Locate the cell with the specified text and output its [x, y] center coordinate. 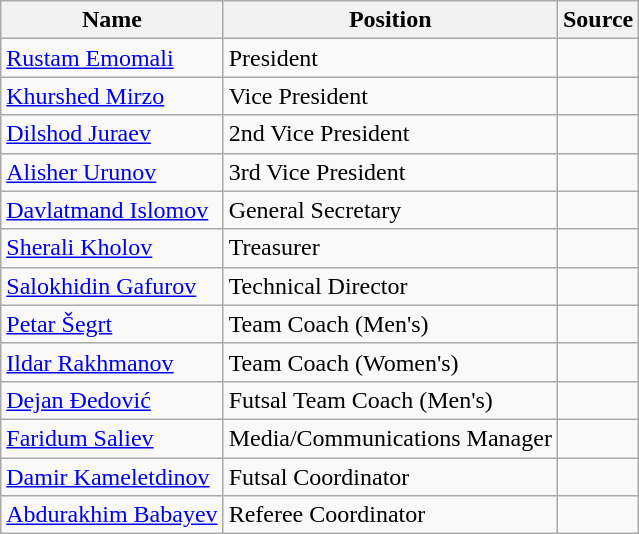
Team Coach (Women's) [390, 362]
President [390, 58]
General Secretary [390, 210]
Team Coach (Men's) [390, 324]
2nd Vice President [390, 134]
Treasurer [390, 248]
3rd Vice President [390, 172]
Ildar Rakhmanov [112, 362]
Technical Director [390, 286]
Alisher Urunov [112, 172]
Rustam Emomali [112, 58]
Referee Coordinator [390, 515]
Name [112, 20]
Salokhidin Gafurov [112, 286]
Futsal Coordinator [390, 477]
Dilshod Juraev [112, 134]
Abdurakhim Babayev [112, 515]
Sherali Kholov [112, 248]
Futsal Team Coach (Men's) [390, 400]
Damir Kameletdinov [112, 477]
Khurshed Mirzo [112, 96]
Vice President [390, 96]
Dejan Đedović [112, 400]
Davlatmand Islomov [112, 210]
Source [598, 20]
Media/Communications Manager [390, 438]
Petar Šegrt [112, 324]
Position [390, 20]
Faridum Saliev [112, 438]
